Detect which cell encompasses the target text, then output its [x, y] center coordinate. 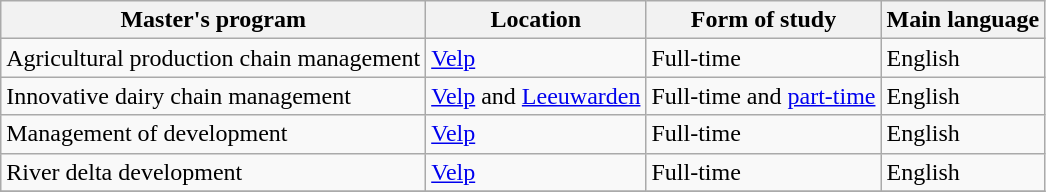
Innovative dairy chain management [214, 96]
Main language [963, 20]
Management of development [214, 134]
Master's program [214, 20]
Form of study [764, 20]
River delta development [214, 172]
Location [536, 20]
Velp and Leeuwarden [536, 96]
Agricultural production chain management [214, 58]
Full-time and part-time [764, 96]
